Return the [X, Y] coordinate for the center point of the cell that contains the specified text.  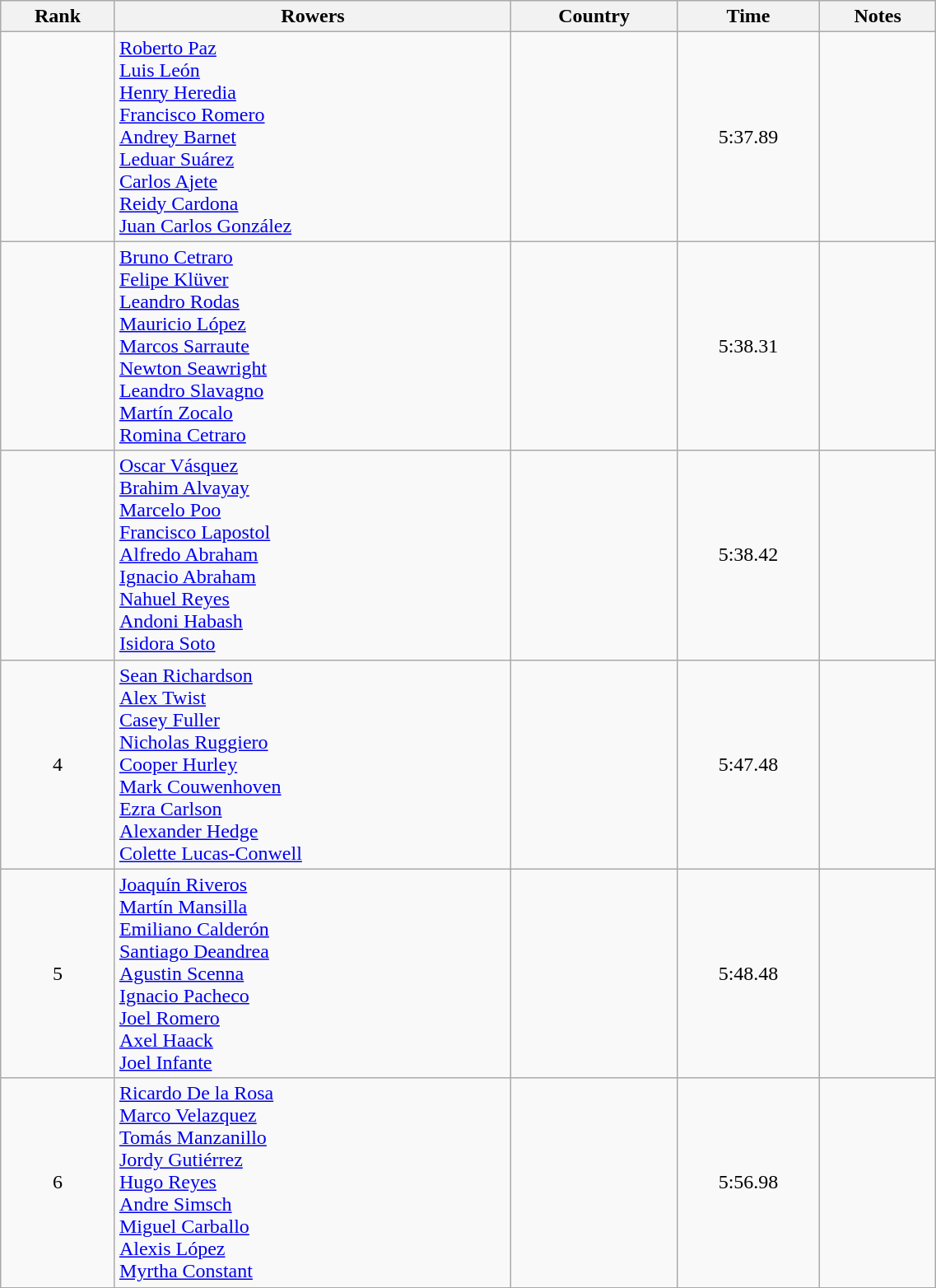
Country [594, 16]
Notes [878, 16]
Oscar VásquezBrahim AlvayayMarcelo PooFrancisco LapostolAlfredo AbrahamIgnacio AbrahamNahuel ReyesAndoni HabashIsidora Soto [313, 555]
5:47.48 [749, 764]
4 [58, 764]
5:56.98 [749, 1183]
Joaquín RiverosMartín MansillaEmiliano CalderónSantiago DeandreaAgustin ScennaIgnacio PachecoJoel RomeroAxel HaackJoel Infante [313, 973]
Rowers [313, 16]
Bruno CetraroFelipe KlüverLeandro RodasMauricio LópezMarcos SarrauteNewton SeawrightLeandro SlavagnoMartín ZocaloRomina Cetraro [313, 346]
5 [58, 973]
Sean RichardsonAlex TwistCasey FullerNicholas RuggieroCooper HurleyMark CouwenhovenEzra CarlsonAlexander HedgeColette Lucas-Conwell [313, 764]
5:37.89 [749, 137]
Roberto PazLuis LeónHenry HerediaFrancisco RomeroAndrey BarnetLeduar SuárezCarlos AjeteReidy CardonaJuan Carlos González [313, 137]
Time [749, 16]
5:38.42 [749, 555]
Rank [58, 16]
6 [58, 1183]
Ricardo De la RosaMarco VelazquezTomás ManzanilloJordy GutiérrezHugo ReyesAndre SimschMiguel CarballoAlexis LópezMyrtha Constant [313, 1183]
5:48.48 [749, 973]
5:38.31 [749, 346]
